Determine the [x, y] coordinate at the center of the cell enclosing the given text.  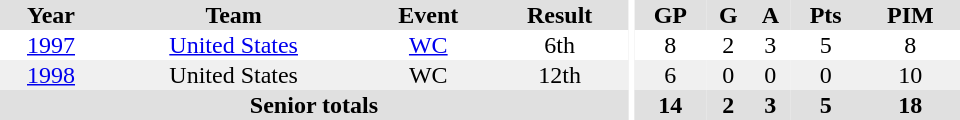
G [728, 15]
PIM [910, 15]
14 [670, 105]
10 [910, 75]
12th [560, 75]
Pts [826, 15]
1998 [51, 75]
Result [560, 15]
6 [670, 75]
A [770, 15]
1997 [51, 45]
18 [910, 105]
Year [51, 15]
Senior totals [314, 105]
Team [234, 15]
Event [428, 15]
6th [560, 45]
GP [670, 15]
